Determine the (x, y) coordinate at the center of the cell enclosing the given text.  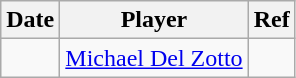
Ref (272, 20)
Date (30, 20)
Michael Del Zotto (154, 58)
Player (154, 20)
